Identify which cell holds the provided text, then report its (x, y) central coordinate. 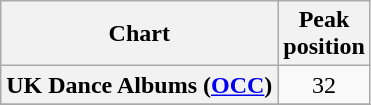
32 (324, 85)
Peakposition (324, 34)
Chart (140, 34)
UK Dance Albums (OCC) (140, 85)
